Detect which cell encompasses the target text, then output its [X, Y] center coordinate. 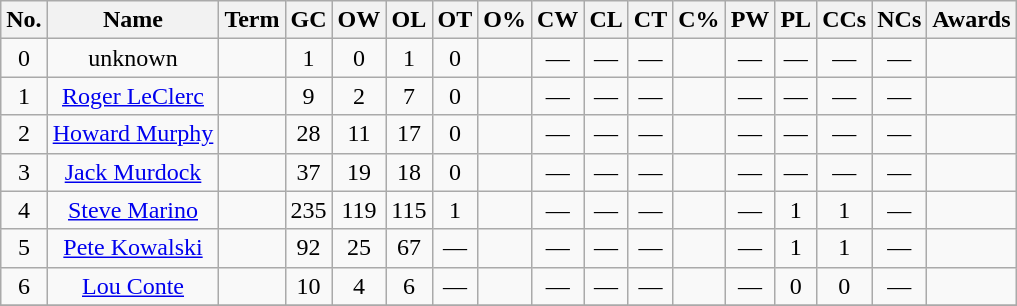
CCs [844, 20]
OT [455, 20]
7 [409, 96]
No. [24, 20]
OW [359, 20]
Steve Marino [133, 210]
37 [308, 172]
19 [359, 172]
NCs [900, 20]
Roger LeClerc [133, 96]
GC [308, 20]
119 [359, 210]
CW [557, 20]
9 [308, 96]
Term [252, 20]
CL [606, 20]
67 [409, 248]
11 [359, 134]
92 [308, 248]
Name [133, 20]
Jack Murdock [133, 172]
OL [409, 20]
unknown [133, 58]
Pete Kowalski [133, 248]
235 [308, 210]
O% [505, 20]
Awards [972, 20]
10 [308, 286]
3 [24, 172]
CT [650, 20]
25 [359, 248]
18 [409, 172]
17 [409, 134]
Lou Conte [133, 286]
115 [409, 210]
PL [796, 20]
PW [750, 20]
Howard Murphy [133, 134]
C% [699, 20]
5 [24, 248]
28 [308, 134]
